Identify which cell holds the provided text, then report its [x, y] central coordinate. 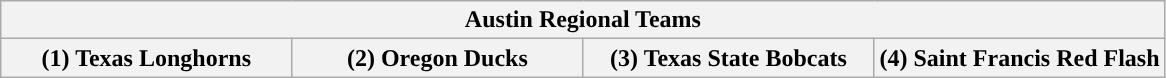
(4) Saint Francis Red Flash [1020, 58]
Austin Regional Teams [583, 20]
(1) Texas Longhorns [146, 58]
(3) Texas State Bobcats [728, 58]
(2) Oregon Ducks [438, 58]
